Detect which cell encompasses the target text, then output its [x, y] center coordinate. 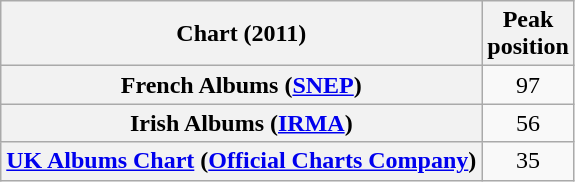
Chart (2011) [242, 34]
97 [528, 85]
35 [528, 161]
56 [528, 123]
French Albums (SNEP) [242, 85]
UK Albums Chart (Official Charts Company) [242, 161]
Irish Albums (IRMA) [242, 123]
Peakposition [528, 34]
